Scan for the cell matching the given text and deliver its [X, Y] coordinate at center. 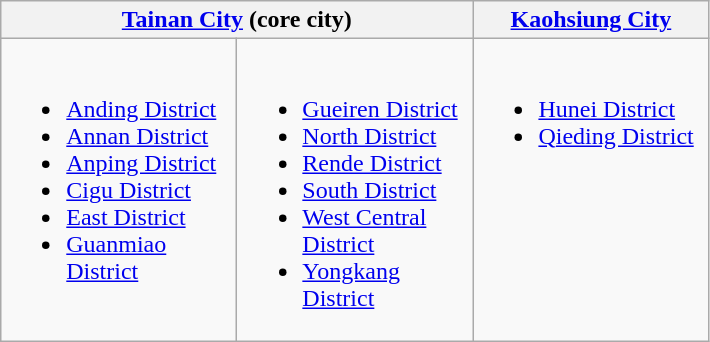
Gueiren DistrictNorth DistrictRende DistrictSouth DistrictWest Central DistrictYongkang District [355, 190]
Anding DistrictAnnan DistrictAnping DistrictCigu DistrictEast DistrictGuanmiao District [119, 190]
Kaohsiung City [591, 20]
Hunei DistrictQieding District [591, 190]
Tainan City (core city) [237, 20]
